Return (X, Y) of the center of cell containing provided text 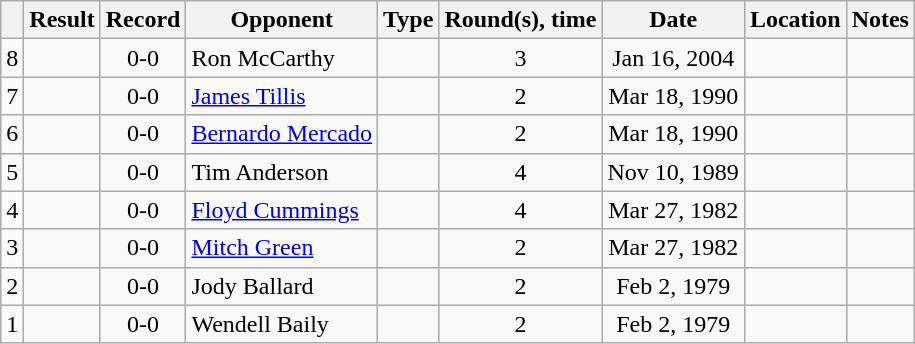
Result (62, 20)
Nov 10, 1989 (673, 172)
Date (673, 20)
James Tillis (282, 96)
Floyd Cummings (282, 210)
Wendell Baily (282, 324)
Notes (880, 20)
Location (795, 20)
Bernardo Mercado (282, 134)
8 (12, 58)
Ron McCarthy (282, 58)
Jody Ballard (282, 286)
6 (12, 134)
Round(s), time (520, 20)
Record (143, 20)
5 (12, 172)
Mitch Green (282, 248)
Jan 16, 2004 (673, 58)
Opponent (282, 20)
Type (408, 20)
Tim Anderson (282, 172)
1 (12, 324)
7 (12, 96)
